Detect which cell encompasses the target text, then output its (X, Y) center coordinate. 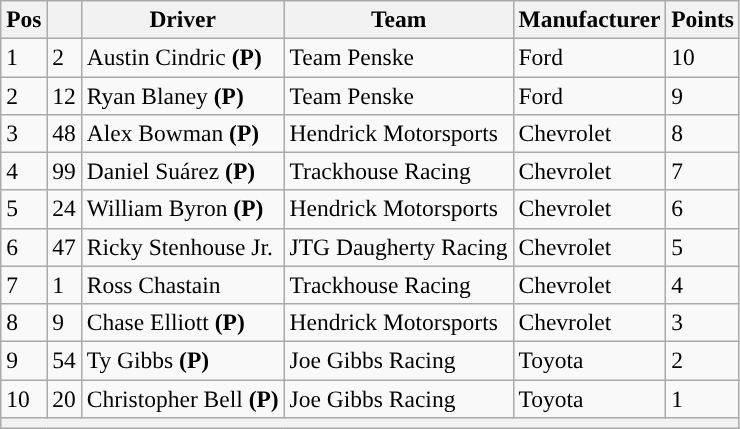
Chase Elliott (P) (182, 322)
JTG Daugherty Racing (398, 247)
Pos (24, 19)
William Byron (P) (182, 209)
99 (64, 171)
Ross Chastain (182, 285)
Team (398, 19)
20 (64, 398)
Christopher Bell (P) (182, 398)
Manufacturer (590, 19)
Points (703, 19)
Austin Cindric (P) (182, 57)
12 (64, 95)
Ryan Blaney (P) (182, 95)
Driver (182, 19)
24 (64, 209)
47 (64, 247)
Ty Gibbs (P) (182, 360)
Alex Bowman (P) (182, 133)
48 (64, 133)
Ricky Stenhouse Jr. (182, 247)
Daniel Suárez (P) (182, 171)
54 (64, 360)
